Extract the [x, y] coordinate from the center of the cell holding the provided text.  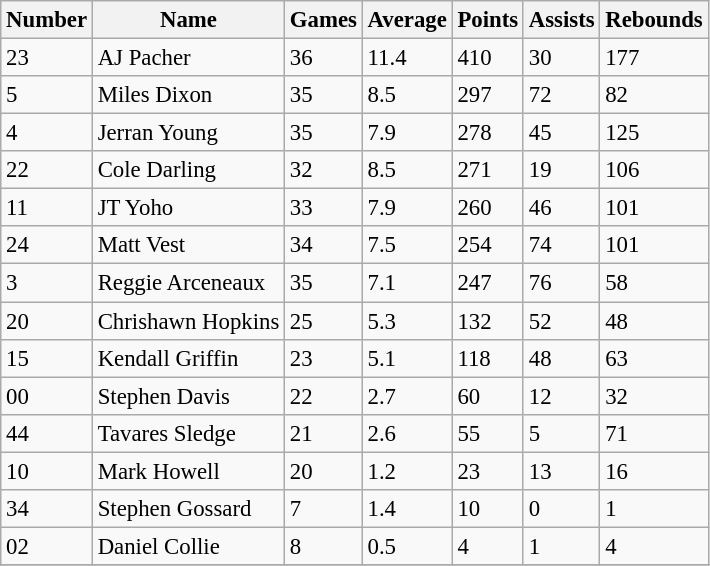
71 [654, 433]
260 [488, 208]
254 [488, 245]
16 [654, 471]
72 [561, 95]
1.4 [407, 509]
Name [188, 20]
Games [324, 20]
00 [47, 396]
7.1 [407, 283]
11.4 [407, 58]
11 [47, 208]
82 [654, 95]
JT Yoho [188, 208]
5.1 [407, 358]
297 [488, 95]
271 [488, 170]
60 [488, 396]
63 [654, 358]
Miles Dixon [188, 95]
02 [47, 546]
Chrishawn Hopkins [188, 321]
33 [324, 208]
Stephen Gossard [188, 509]
21 [324, 433]
Kendall Griffin [188, 358]
0.5 [407, 546]
12 [561, 396]
0 [561, 509]
Assists [561, 20]
5.3 [407, 321]
AJ Pacher [188, 58]
58 [654, 283]
36 [324, 58]
Average [407, 20]
1.2 [407, 471]
15 [47, 358]
25 [324, 321]
Matt Vest [188, 245]
132 [488, 321]
30 [561, 58]
46 [561, 208]
45 [561, 133]
Stephen Davis [188, 396]
76 [561, 283]
Cole Darling [188, 170]
Tavares Sledge [188, 433]
Mark Howell [188, 471]
Points [488, 20]
Daniel Collie [188, 546]
Jerran Young [188, 133]
2.7 [407, 396]
8 [324, 546]
3 [47, 283]
24 [47, 245]
118 [488, 358]
Number [47, 20]
13 [561, 471]
Reggie Arceneaux [188, 283]
177 [654, 58]
106 [654, 170]
7.5 [407, 245]
52 [561, 321]
55 [488, 433]
19 [561, 170]
7 [324, 509]
Rebounds [654, 20]
74 [561, 245]
278 [488, 133]
247 [488, 283]
2.6 [407, 433]
44 [47, 433]
410 [488, 58]
125 [654, 133]
